Identify which cell holds the provided text, then report its (X, Y) central coordinate. 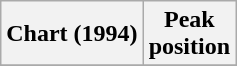
Chart (1994) (72, 34)
Peakposition (189, 34)
